From the cell containing the given text, extract its center point as (x, y) coordinate. 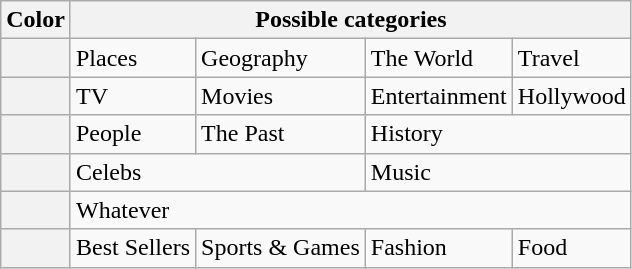
Geography (281, 58)
Sports & Games (281, 248)
Travel (572, 58)
Best Sellers (132, 248)
Possible categories (350, 20)
Hollywood (572, 96)
People (132, 134)
Color (36, 20)
The Past (281, 134)
Places (132, 58)
History (498, 134)
The World (438, 58)
TV (132, 96)
Movies (281, 96)
Food (572, 248)
Entertainment (438, 96)
Celebs (218, 172)
Fashion (438, 248)
Music (498, 172)
Whatever (350, 210)
